Output the [x, y] coordinate of the center of the cell containing the given text.  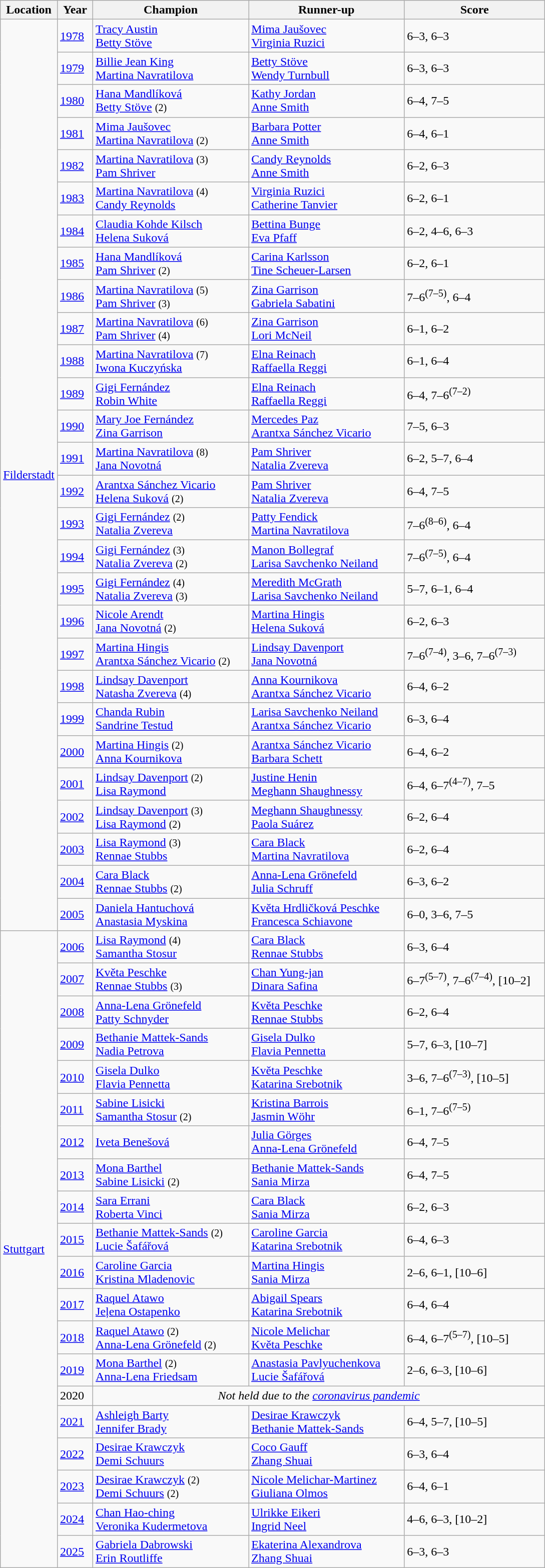
Cara Black Martina Navratilova [326, 849]
Tracy Austin Betty Stöve [171, 36]
Arantxa Sánchez Vicario Barbara Schett [326, 751]
1999 [75, 719]
6–1, 7–6(7–5) [474, 1109]
Not held due to the coronavirus pandemic [319, 1395]
1985 [75, 263]
Chanda Rubin Sandrine Testud [171, 719]
1981 [75, 133]
1983 [75, 198]
2–6, 6–1, [10–6] [474, 1272]
Score [474, 10]
Martina Navratilova (3) Pam Shriver [171, 166]
1986 [75, 296]
6–1, 6–4 [474, 361]
Mercedes Paz Arantxa Sánchez Vicario [326, 426]
Chan Yung-jan Dinara Safina [326, 979]
Manon Bollegraf Larisa Savchenko Neiland [326, 556]
Bethanie Mattek-Sands Nadia Petrova [171, 1044]
3–6, 7–6(7–3), [10–5] [474, 1077]
Martina Navratilova (8) Jana Novotná [171, 459]
1984 [75, 231]
Cara Black Sania Mirza [326, 1207]
Cara Black Rennae Stubbs (2) [171, 881]
2019 [75, 1369]
5–7, 6–1, 6–4 [474, 589]
6–2, 5–7, 6–4 [474, 459]
1993 [75, 524]
6–7(5–7), 7–6(7–4), [10–2] [474, 979]
Lisa Raymond (3) Rennae Stubbs [171, 849]
Champion [171, 10]
1995 [75, 589]
Lindsay Davenport Natasha Zvereva (4) [171, 686]
Gigi Fernández Robin White [171, 393]
2001 [75, 784]
6–2, 4–6, 6–3 [474, 231]
Zina Garrison Gabriela Sabatini [326, 296]
2006 [75, 947]
Anna-Lena Grönefeld Julia Schruff [326, 881]
2022 [75, 1454]
Gabriela Dabrowski Erin Routliffe [171, 1551]
2014 [75, 1207]
Gigi Fernández (3) Natalia Zvereva (2) [171, 556]
Barbara Potter Anne Smith [326, 133]
Ashleigh Barty Jennifer Brady [171, 1421]
Mona Barthel (2) Anna-Lena Friedsam [171, 1369]
2015 [75, 1239]
2007 [75, 979]
Stuttgart [29, 1249]
Raquel Atawo Jeļena Ostapenko [171, 1304]
Martina Navratilova (7) Iwona Kuczyńska [171, 361]
Caroline Garcia Katarina Srebotnik [326, 1239]
Květa Peschke Rennae Stubbs (3) [171, 979]
Martina Hingis Helena Suková [326, 621]
2013 [75, 1174]
2021 [75, 1421]
2023 [75, 1486]
2018 [75, 1337]
2003 [75, 849]
Mona Barthel Sabine Lisicki (2) [171, 1174]
Iveta Benešová [171, 1142]
Anna-Lena Grönefeld Patty Schnyder [171, 1012]
1982 [75, 166]
Hana Mandlíková Betty Stöve (2) [171, 101]
6–3, 6–2 [474, 881]
Anna Kournikova Arantxa Sánchez Vicario [326, 686]
6–1, 6–2 [474, 328]
Mima Jaušovec Virginia Ruzici [326, 36]
2017 [75, 1304]
7–6(7–4), 3–6, 7–6(7–3) [474, 654]
2005 [75, 914]
Květa Hrdličková Peschke Francesca Schiavone [326, 914]
1978 [75, 36]
Martina Hingis Sania Mirza [326, 1272]
2–6, 6–3, [10–6] [474, 1369]
2008 [75, 1012]
Gigi Fernández (4) Natalia Zvereva (3) [171, 589]
Hana Mandlíková Pam Shriver (2) [171, 263]
2009 [75, 1044]
Martina Navratilova (5) Pam Shriver (3) [171, 296]
Virginia Ruzici Catherine Tanvier [326, 198]
6–4, 6–3 [474, 1239]
Lindsay Davenport (2) Lisa Raymond [171, 784]
Zina Garrison Lori McNeil [326, 328]
Anastasia Pavlyuchenkova Lucie Šafářová [326, 1369]
Abigail Spears Katarina Srebotnik [326, 1304]
1994 [75, 556]
Larisa Savchenko Neiland Arantxa Sánchez Vicario [326, 719]
2000 [75, 751]
1998 [75, 686]
Desirae Krawczyk Bethanie Mattek-Sands [326, 1421]
1991 [75, 459]
Bethanie Mattek-Sands (2) Lucie Šafářová [171, 1239]
Lisa Raymond (4) Samantha Stosur [171, 947]
Bethanie Mattek-Sands Sania Mirza [326, 1174]
6–4, 6–7(4–7), 7–5 [474, 784]
Carina Karlsson Tine Scheuer-Larsen [326, 263]
6–4, 6–7(5–7), [10–5] [474, 1337]
Desirae Krawczyk (2) Demi Schuurs (2) [171, 1486]
Caroline Garcia Kristina Mladenovic [171, 1272]
1992 [75, 491]
4–6, 6–3, [10–2] [474, 1519]
2016 [75, 1272]
6–0, 3–6, 7–5 [474, 914]
1987 [75, 328]
Julia Görges Anna-Lena Grönefeld [326, 1142]
Lindsay Davenport (3) Lisa Raymond (2) [171, 816]
Location [29, 10]
Chan Hao-ching Veronika Kudermetova [171, 1519]
Betty Stöve Wendy Turnbull [326, 68]
1990 [75, 426]
2004 [75, 881]
6–4, 7–6(7–2) [474, 393]
2012 [75, 1142]
Květa Peschke Rennae Stubbs [326, 1012]
Martina Hingis (2) Anna Kournikova [171, 751]
Martina Navratilova (4) Candy Reynolds [171, 198]
Sabine Lisicki Samantha Stosur (2) [171, 1109]
Sara Errani Roberta Vinci [171, 1207]
2002 [75, 816]
5–7, 6–3, [10–7] [474, 1044]
1989 [75, 393]
Justine Henin Meghann Shaughnessy [326, 784]
6–4, 6–4 [474, 1304]
Meredith McGrath Larisa Savchenko Neiland [326, 589]
Martina Hingis Arantxa Sánchez Vicario (2) [171, 654]
Kathy Jordan Anne Smith [326, 101]
Raquel Atawo (2) Anna-Lena Grönefeld (2) [171, 1337]
Patty Fendick Martina Navratilova [326, 524]
7–5, 6–3 [474, 426]
Lindsay Davenport Jana Novotná [326, 654]
Runner-up [326, 10]
1988 [75, 361]
Claudia Kohde Kilsch Helena Suková [171, 231]
Billie Jean King Martina Navratilova [171, 68]
Nicole Melichar Květa Peschke [326, 1337]
1996 [75, 621]
Candy Reynolds Anne Smith [326, 166]
Arantxa Sánchez Vicario Helena Suková (2) [171, 491]
1979 [75, 68]
7–6(8–6), 6–4 [474, 524]
1997 [75, 654]
Mary Joe Fernández Zina Garrison [171, 426]
Nicole Melichar-Martinez Giuliana Olmos [326, 1486]
Desirae Krawczyk Demi Schuurs [171, 1454]
1980 [75, 101]
Coco Gauff Zhang Shuai [326, 1454]
2024 [75, 1519]
2020 [75, 1395]
2010 [75, 1077]
Martina Navratilova (6) Pam Shriver (4) [171, 328]
Ulrikke Eikeri Ingrid Neel [326, 1519]
Kristina Barrois Jasmin Wöhr [326, 1109]
Bettina Bunge Eva Pfaff [326, 231]
2025 [75, 1551]
Cara Black Rennae Stubbs [326, 947]
Květa Peschke Katarina Srebotnik [326, 1077]
Gigi Fernández (2) Natalia Zvereva [171, 524]
Mima Jaušovec Martina Navratilova (2) [171, 133]
6–4, 5–7, [10–5] [474, 1421]
Nicole Arendt Jana Novotná (2) [171, 621]
Daniela Hantuchová Anastasia Myskina [171, 914]
Filderstadt [29, 475]
Meghann Shaughnessy Paola Suárez [326, 816]
Ekaterina Alexandrova Zhang Shuai [326, 1551]
2011 [75, 1109]
Year [75, 10]
